Output the (X, Y) coordinate of the center of the cell containing the given text.  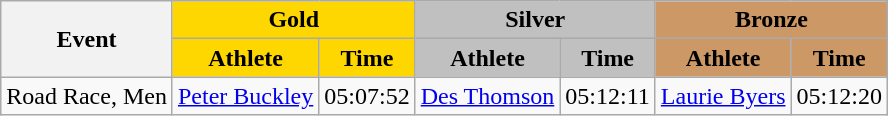
Peter Buckley (245, 96)
Laurie Byers (723, 96)
Road Race, Men (87, 96)
Event (87, 39)
05:07:52 (367, 96)
05:12:20 (839, 96)
Silver (535, 20)
Bronze (771, 20)
05:12:11 (608, 96)
Des Thomson (488, 96)
Gold (294, 20)
